For the text-containing cell, return its midpoint in (X, Y) coordinate format. 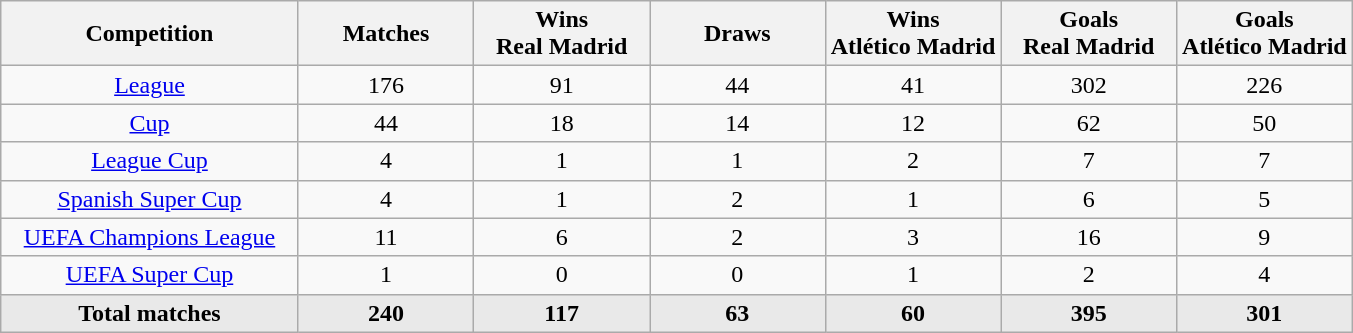
63 (738, 313)
62 (1089, 123)
176 (386, 85)
117 (562, 313)
16 (1089, 237)
Cup (150, 123)
Matches (386, 34)
Total matches (150, 313)
Spanish Super Cup (150, 199)
League Cup (150, 161)
UEFA Super Cup (150, 275)
91 (562, 85)
240 (386, 313)
GoalsReal Madrid (1089, 34)
5 (1265, 199)
3 (913, 237)
14 (738, 123)
301 (1265, 313)
11 (386, 237)
WinsAtlético Madrid (913, 34)
50 (1265, 123)
GoalsAtlético Madrid (1265, 34)
60 (913, 313)
UEFA Champions League (150, 237)
226 (1265, 85)
Draws (738, 34)
9 (1265, 237)
41 (913, 85)
Competition (150, 34)
WinsReal Madrid (562, 34)
12 (913, 123)
395 (1089, 313)
League (150, 85)
18 (562, 123)
302 (1089, 85)
